From the cell containing the given text, extract its center point as [X, Y] coordinate. 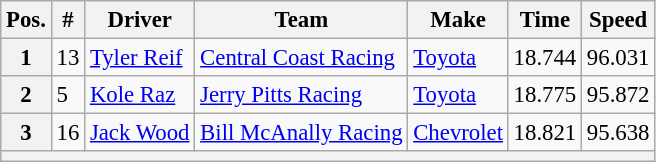
Pos. [26, 20]
18.744 [544, 58]
18.775 [544, 95]
Tyler Reif [140, 58]
Central Coast Racing [302, 58]
Driver [140, 20]
Bill McAnally Racing [302, 133]
Chevrolet [458, 133]
95.638 [618, 133]
18.821 [544, 133]
Make [458, 20]
5 [68, 95]
95.872 [618, 95]
13 [68, 58]
16 [68, 133]
Team [302, 20]
96.031 [618, 58]
# [68, 20]
3 [26, 133]
Kole Raz [140, 95]
1 [26, 58]
Time [544, 20]
Speed [618, 20]
Jerry Pitts Racing [302, 95]
2 [26, 95]
Jack Wood [140, 133]
